Detect which cell encompasses the target text, then output its (X, Y) center coordinate. 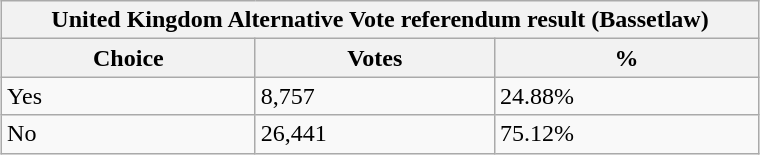
Choice (129, 58)
% (626, 58)
26,441 (374, 134)
24.88% (626, 96)
8,757 (374, 96)
Yes (129, 96)
75.12% (626, 134)
Votes (374, 58)
No (129, 134)
United Kingdom Alternative Vote referendum result (Bassetlaw) (380, 20)
